Return the [X, Y] coordinate for the center point of the cell that contains the specified text.  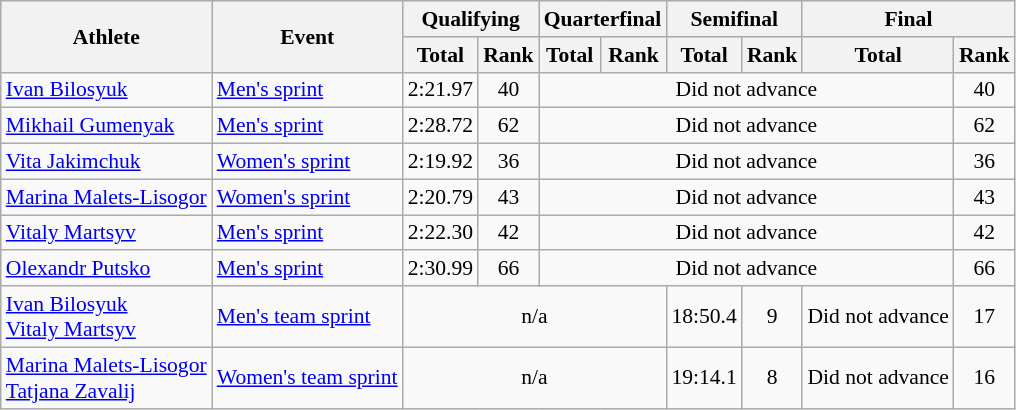
Vita Jakimchuk [106, 162]
2:30.99 [440, 269]
Final [908, 19]
Quarterfinal [603, 19]
Athlete [106, 36]
9 [772, 316]
18:50.4 [704, 316]
2:20.79 [440, 197]
16 [984, 378]
2:22.30 [440, 233]
17 [984, 316]
Ivan BilosyukVitaly Martsyv [106, 316]
Men's team sprint [308, 316]
Mikhail Gumenyak [106, 126]
Vitaly Martsyv [106, 233]
Women's team sprint [308, 378]
Qualifying [471, 19]
Marina Malets-LisogorTatjana Zavalij [106, 378]
19:14.1 [704, 378]
2:21.97 [440, 90]
8 [772, 378]
Marina Malets-Lisogor [106, 197]
2:19.92 [440, 162]
Semifinal [734, 19]
Ivan Bilosyuk [106, 90]
Event [308, 36]
Olexandr Putsko [106, 269]
2:28.72 [440, 126]
